Detect which cell encompasses the target text, then output its (x, y) center coordinate. 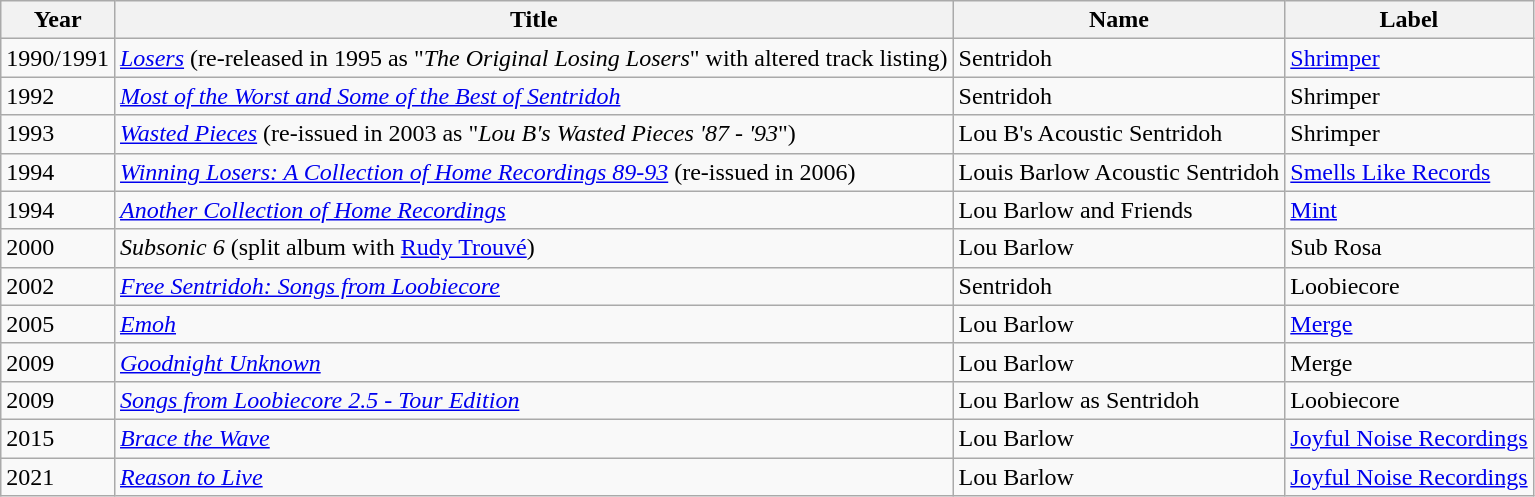
2015 (58, 438)
Mint (1409, 210)
Smells Like Records (1409, 172)
Wasted Pieces (re-issued in 2003 as "Lou B's Wasted Pieces '87 - '93") (534, 134)
2005 (58, 324)
Sub Rosa (1409, 248)
Lou Barlow and Friends (1119, 210)
Songs from Loobiecore 2.5 - Tour Edition (534, 400)
Lou Barlow as Sentridoh (1119, 400)
Reason to Live (534, 477)
Brace the Wave (534, 438)
Losers (re-released in 1995 as "The Original Losing Losers" with altered track listing) (534, 58)
Year (58, 20)
Free Sentridoh: Songs from Loobiecore (534, 286)
Winning Losers: A Collection of Home Recordings 89-93 (re-issued in 2006) (534, 172)
1990/1991 (58, 58)
2021 (58, 477)
Another Collection of Home Recordings (534, 210)
Name (1119, 20)
Emoh (534, 324)
Goodnight Unknown (534, 362)
2000 (58, 248)
Lou B's Acoustic Sentridoh (1119, 134)
Label (1409, 20)
Most of the Worst and Some of the Best of Sentridoh (534, 96)
2002 (58, 286)
Subsonic 6 (split album with Rudy Trouvé) (534, 248)
Louis Barlow Acoustic Sentridoh (1119, 172)
1992 (58, 96)
Title (534, 20)
1993 (58, 134)
